Locate the cell with the specified text and output its (X, Y) center coordinate. 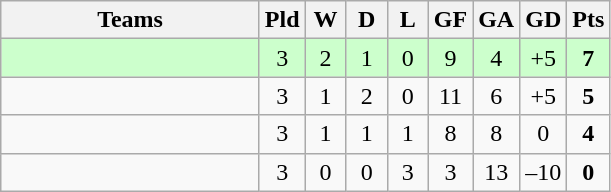
W (326, 20)
Pts (588, 20)
D (366, 20)
GD (544, 20)
–10 (544, 172)
L (408, 20)
7 (588, 58)
5 (588, 96)
GA (496, 20)
Teams (130, 20)
9 (450, 58)
GF (450, 20)
6 (496, 96)
11 (450, 96)
13 (496, 172)
Pld (282, 20)
